Find where the given text appears and provide that cell's center as [x, y] coordinate. 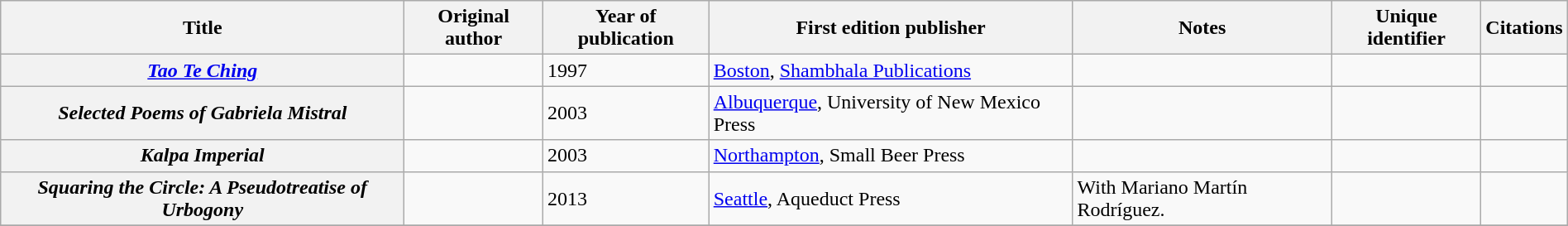
Unique identifier [1406, 28]
Year of publication [625, 28]
With Mariano Martín Rodríguez. [1202, 199]
First edition publisher [891, 28]
Selected Poems of Gabriela Mistral [203, 113]
2013 [625, 199]
Title [203, 28]
Kalpa Imperial [203, 156]
Northampton, Small Beer Press [891, 156]
Tao Te Ching [203, 70]
Original author [474, 28]
Citations [1524, 28]
1997 [625, 70]
Boston, Shambhala Publications [891, 70]
Notes [1202, 28]
Albuquerque, University of New Mexico Press [891, 113]
Squaring the Circle: A Pseudotreatise of Urbogony [203, 199]
Seattle, Aqueduct Press [891, 199]
